For the text-containing cell, return its midpoint in (x, y) coordinate format. 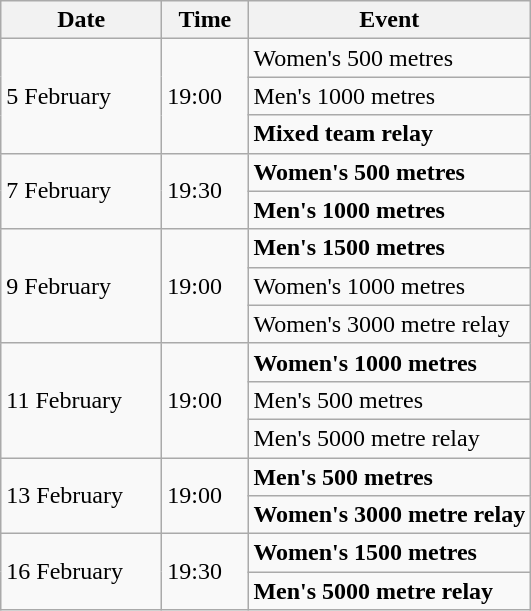
7 February (82, 191)
13 February (82, 496)
5 February (82, 96)
11 February (82, 400)
Date (82, 20)
Event (390, 20)
9 February (82, 286)
Time (205, 20)
Women's 1500 metres (390, 553)
16 February (82, 572)
Mixed team relay (390, 134)
Men's 1500 metres (390, 248)
